Detect which cell encompasses the target text, then output its [x, y] center coordinate. 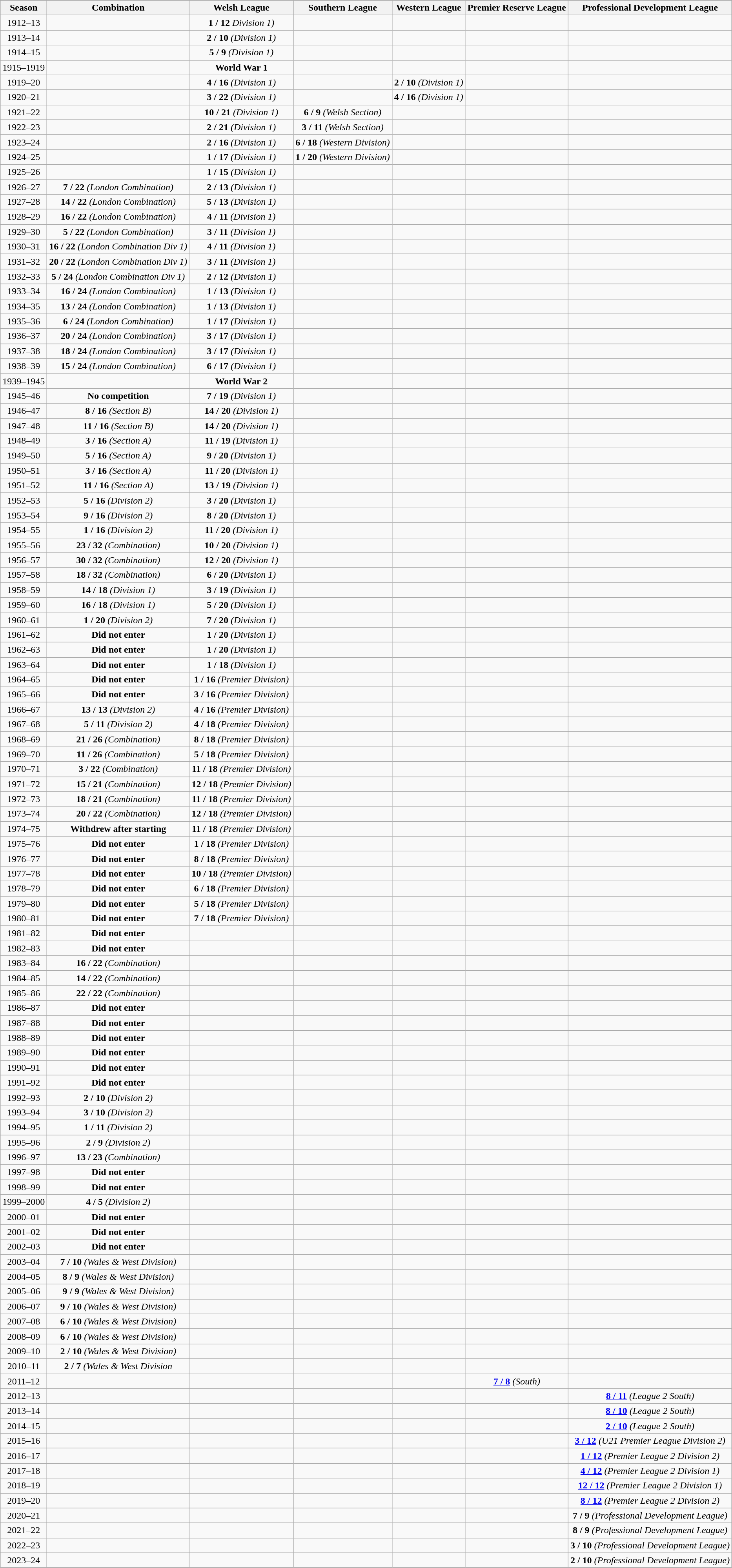
2010–11 [24, 1366]
18 / 21 (Combination) [118, 799]
7 / 18 (Premier Division) [242, 919]
2006–07 [24, 1306]
1994–95 [24, 1127]
10 / 21 (Division 1) [242, 112]
2 / 16 (Division 1) [242, 142]
1 / 20 (Division 2) [118, 620]
6 / 17 (Division 1) [242, 366]
11 / 16 (Section A) [118, 486]
2 / 10 (League 2 South) [650, 1426]
1971–72 [24, 784]
1929–30 [24, 232]
7 / 10 (Wales & West Division) [118, 1262]
8 / 9 (Wales & West Division) [118, 1277]
1982–83 [24, 948]
1999–2000 [24, 1202]
3 / 22 (Division 1) [242, 97]
13 / 19 (Division 1) [242, 486]
1 / 18 (Premier Division) [242, 844]
1923–24 [24, 142]
1920–21 [24, 97]
14 / 22 (Combination) [118, 978]
10 / 20 (Division 1) [242, 545]
1960–61 [24, 620]
1951–52 [24, 486]
2020–21 [24, 1515]
1965–66 [24, 695]
2 / 7 (Wales & West Division [118, 1366]
3 / 16 (Premier Division) [242, 695]
1955–56 [24, 545]
5 / 22 (London Combination) [118, 232]
7 / 8 (South) [517, 1381]
2 / 10 (Wales & West Division) [118, 1351]
14 / 22 (London Combination) [118, 202]
3 / 10 (Professional Development League) [650, 1545]
1973–74 [24, 814]
5 / 24 (London Combination Div 1) [118, 276]
2018–19 [24, 1486]
1959–60 [24, 605]
1930–31 [24, 247]
16 / 22 (London Combination Div 1) [118, 247]
2017–18 [24, 1471]
1 / 20 (Western Division) [343, 157]
1938–39 [24, 366]
1980–81 [24, 919]
1919–20 [24, 82]
5 / 16 (Division 2) [118, 500]
1986–87 [24, 1008]
1950–51 [24, 471]
1935–36 [24, 321]
1963–64 [24, 665]
1972–73 [24, 799]
3 / 11 (Welsh Section) [343, 127]
2013–14 [24, 1411]
1924–25 [24, 157]
2 / 12 (Division 1) [242, 276]
2022–23 [24, 1545]
8 / 16 (Section B) [118, 411]
1983–84 [24, 963]
8 / 9 (Professional Development League) [650, 1530]
1974–75 [24, 829]
1945–46 [24, 396]
1915–1919 [24, 67]
2011–12 [24, 1381]
1993–94 [24, 1112]
1976–77 [24, 859]
2005–06 [24, 1292]
15 / 24 (London Combination) [118, 366]
5 / 9 (Division 1) [242, 53]
5 / 11 (Division 2) [118, 724]
9 / 20 (Division 1) [242, 456]
6 / 9 (Welsh Section) [343, 112]
Southern League [343, 8]
7 / 19 (Division 1) [242, 396]
4 / 18 (Premier Division) [242, 724]
2000–01 [24, 1217]
6 / 20 (Division 1) [242, 575]
2014–15 [24, 1426]
2008–09 [24, 1336]
11 / 19 (Division 1) [242, 441]
1928–29 [24, 217]
6 / 18 (Western Division) [343, 142]
1939–1945 [24, 381]
2021–22 [24, 1530]
1985–86 [24, 993]
1964–65 [24, 680]
1957–58 [24, 575]
1 / 16 (Premier Division) [242, 680]
1 / 12 (Premier League 2 Division 2) [650, 1456]
16 / 24 (London Combination) [118, 291]
7 / 20 (Division 1) [242, 620]
2 / 10 (Professional Development League) [650, 1560]
1 / 11 (Division 2) [118, 1127]
1948–49 [24, 441]
Premier Reserve League [517, 8]
1977–78 [24, 873]
1 / 15 (Division 1) [242, 172]
20 / 22 (Combination) [118, 814]
1967–68 [24, 724]
7 / 22 (London Combination) [118, 187]
8 / 10 (League 2 South) [650, 1411]
1992–93 [24, 1097]
9 / 9 (Wales & West Division) [118, 1292]
5 / 16 (Section A) [118, 456]
2 / 21 (Division 1) [242, 127]
1991–92 [24, 1082]
2003–04 [24, 1262]
5 / 20 (Division 1) [242, 605]
1987–88 [24, 1023]
1913–14 [24, 38]
Western League [428, 8]
1997–98 [24, 1172]
1921–22 [24, 112]
21 / 26 (Combination) [118, 739]
2016–17 [24, 1456]
3 / 12 (U21 Premier League Division 2) [650, 1441]
22 / 22 (Combination) [118, 993]
1914–15 [24, 53]
2007–08 [24, 1321]
1933–34 [24, 291]
2002–03 [24, 1247]
1970–71 [24, 769]
World War 1 [242, 67]
20 / 24 (London Combination) [118, 336]
11 / 26 (Combination) [118, 754]
1966–67 [24, 709]
1984–85 [24, 978]
1931–32 [24, 262]
1998–99 [24, 1187]
1925–26 [24, 172]
13 / 23 (Combination) [118, 1157]
13 / 13 (Division 2) [118, 709]
No competition [118, 396]
1 / 16 (Division 2) [118, 530]
1953–54 [24, 515]
2004–05 [24, 1277]
16 / 22 (London Combination) [118, 217]
1954–55 [24, 530]
1979–80 [24, 903]
1 / 18 (Division 1) [242, 665]
Professional Development League [650, 8]
1989–90 [24, 1053]
8 / 20 (Division 1) [242, 515]
1912–13 [24, 23]
3 / 19 (Division 1) [242, 590]
9 / 16 (Division 2) [118, 515]
1946–47 [24, 411]
15 / 21 (Combination) [118, 784]
3 / 10 (Division 2) [118, 1112]
8 / 12 (Premier League 2 Division 2) [650, 1501]
13 / 24 (London Combination) [118, 306]
1952–53 [24, 500]
1927–28 [24, 202]
1990–91 [24, 1068]
9 / 10 (Wales & West Division) [118, 1306]
1981–82 [24, 933]
6 / 24 (London Combination) [118, 321]
2015–16 [24, 1441]
5 / 13 (Division 1) [242, 202]
2019–20 [24, 1501]
Withdrew after starting [118, 829]
Combination [118, 8]
11 / 16 (Section B) [118, 426]
1968–69 [24, 739]
20 / 22 (London Combination Div 1) [118, 262]
1922–23 [24, 127]
23 / 32 (Combination) [118, 545]
1936–37 [24, 336]
1975–76 [24, 844]
12 / 12 (Premier League 2 Division 1) [650, 1486]
1949–50 [24, 456]
1961–62 [24, 635]
1969–70 [24, 754]
1995–96 [24, 1142]
30 / 32 (Combination) [118, 560]
1947–48 [24, 426]
4 / 16 (Premier Division) [242, 709]
1996–97 [24, 1157]
7 / 9 (Professional Development League) [650, 1515]
2023–24 [24, 1560]
1937–38 [24, 351]
2 / 10 (Division 2) [118, 1097]
8 / 11 (League 2 South) [650, 1396]
3 / 22 (Combination) [118, 769]
4 / 5 (Division 2) [118, 1202]
1932–33 [24, 276]
4 / 12 (Premier League 2 Division 1) [650, 1471]
14 / 18 (Division 1) [118, 590]
World War 2 [242, 381]
10 / 18 (Premier Division) [242, 873]
16 / 22 (Combination) [118, 963]
2009–10 [24, 1351]
1 / 12 Division 1) [242, 23]
1956–57 [24, 560]
1988–89 [24, 1038]
1926–27 [24, 187]
12 / 20 (Division 1) [242, 560]
2 / 9 (Division 2) [118, 1142]
1958–59 [24, 590]
2012–13 [24, 1396]
2001–02 [24, 1232]
16 / 18 (Division 1) [118, 605]
1978–79 [24, 888]
2 / 13 (Division 1) [242, 187]
3 / 20 (Division 1) [242, 500]
Welsh League [242, 8]
1934–35 [24, 306]
1962–63 [24, 649]
Season [24, 8]
6 / 18 (Premier Division) [242, 888]
18 / 32 (Combination) [118, 575]
18 / 24 (London Combination) [118, 351]
